Identify which cell holds the provided text, then report its (X, Y) central coordinate. 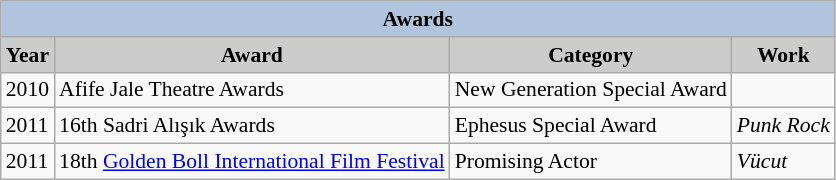
Afife Jale Theatre Awards (252, 90)
Category (591, 55)
Awards (418, 19)
Ephesus Special Award (591, 126)
Work (784, 55)
New Generation Special Award (591, 90)
18th Golden Boll International Film Festival (252, 162)
Punk Rock (784, 126)
Year (28, 55)
Vücut (784, 162)
Award (252, 55)
Promising Actor (591, 162)
2010 (28, 90)
16th Sadri Alışık Awards (252, 126)
